Pinpoint the cell where the given text exists, returning its [x, y] midpoint coordinate. 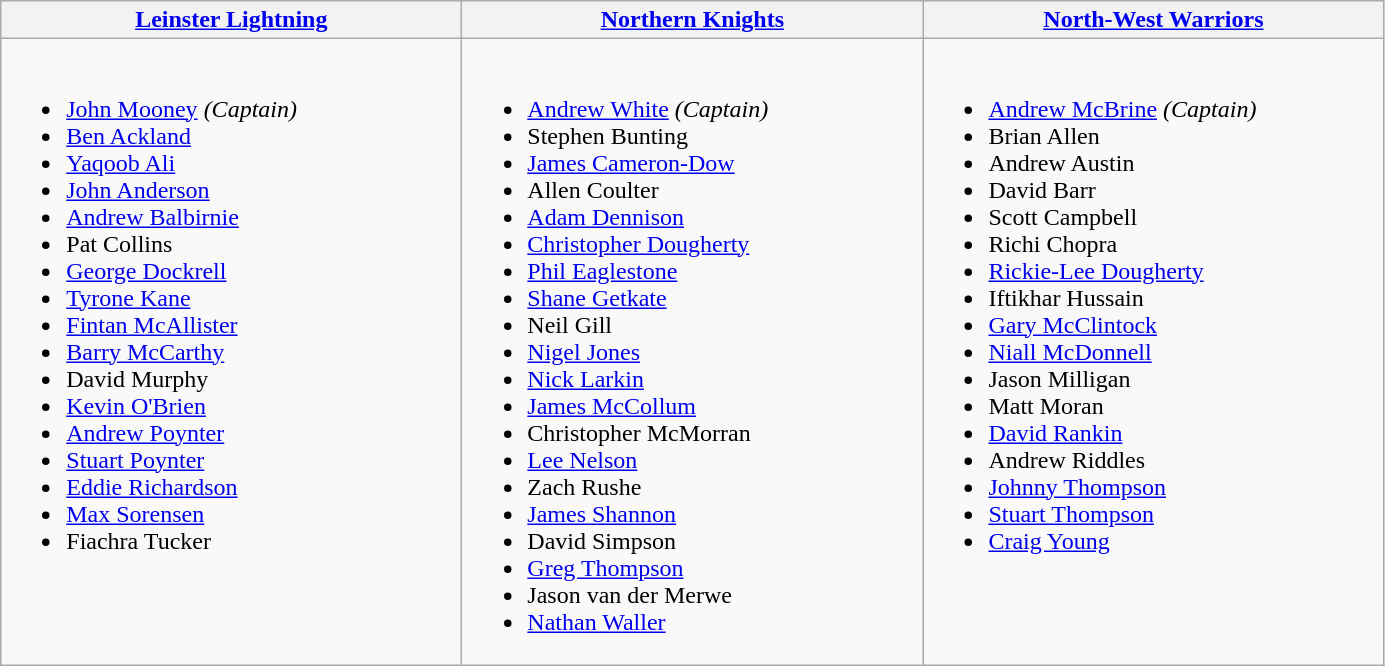
North-West Warriors [1154, 20]
Northern Knights [692, 20]
Leinster Lightning [232, 20]
